From the cell containing the given text, extract its center point as [X, Y] coordinate. 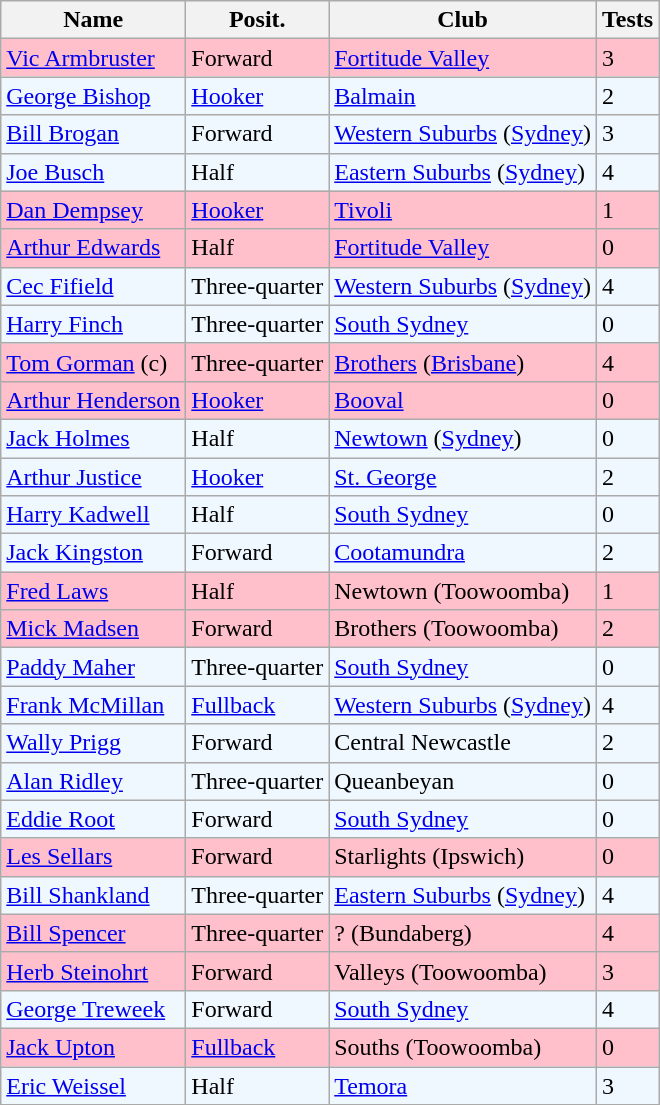
Club [463, 20]
Eddie Root [94, 819]
Bill Spencer [94, 933]
Posit. [258, 20]
Brothers (Brisbane) [463, 362]
George Treweek [94, 1009]
Tivoli [463, 210]
Name [94, 20]
Newtown (Toowoomba) [463, 591]
Les Sellars [94, 857]
? (Bundaberg) [463, 933]
Mick Madsen [94, 629]
Paddy Maher [94, 667]
George Bishop [94, 96]
Newtown (Sydney) [463, 438]
Tests [628, 20]
Souths (Toowoomba) [463, 1047]
Balmain [463, 96]
Eric Weissel [94, 1085]
Arthur Edwards [94, 248]
Bill Brogan [94, 134]
Temora [463, 1085]
Fred Laws [94, 591]
Brothers (Toowoomba) [463, 629]
Arthur Justice [94, 477]
Booval [463, 400]
Dan Dempsey [94, 210]
Cootamundra [463, 553]
Cec Fifield [94, 286]
Tom Gorman (c) [94, 362]
Harry Finch [94, 324]
Bill Shankland [94, 895]
Harry Kadwell [94, 515]
Vic Armbruster [94, 58]
Queanbeyan [463, 781]
Starlights (Ipswich) [463, 857]
Jack Kingston [94, 553]
Central Newcastle [463, 743]
Alan Ridley [94, 781]
Jack Holmes [94, 438]
Arthur Henderson [94, 400]
Wally Prigg [94, 743]
Joe Busch [94, 172]
Valleys (Toowoomba) [463, 971]
Herb Steinohrt [94, 971]
Jack Upton [94, 1047]
St. George [463, 477]
Frank McMillan [94, 705]
